Identify which cell holds the provided text, then report its (x, y) central coordinate. 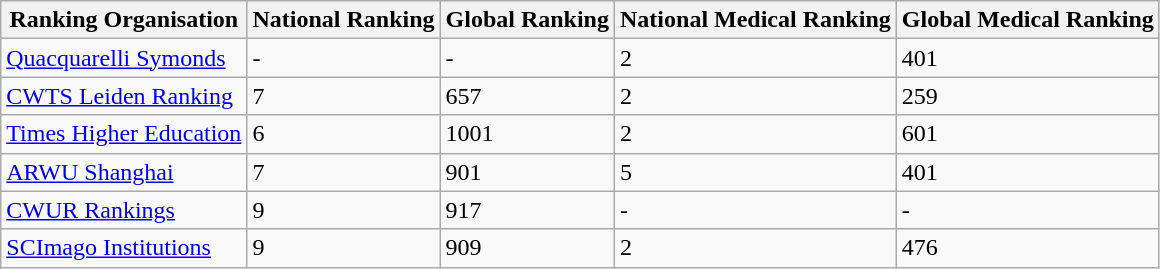
Global Medical Ranking (1028, 20)
901 (527, 172)
Quacquarelli Symonds (124, 58)
657 (527, 96)
National Medical Ranking (756, 20)
Ranking Organisation (124, 20)
National Ranking (344, 20)
601 (1028, 134)
SCImago Institutions (124, 248)
1001 (527, 134)
909 (527, 248)
Global Ranking (527, 20)
917 (527, 210)
CWUR Rankings (124, 210)
5 (756, 172)
CWTS Leiden Ranking (124, 96)
6 (344, 134)
259 (1028, 96)
Times Higher Education (124, 134)
ARWU Shanghai (124, 172)
476 (1028, 248)
